For the text-containing cell, return its midpoint in (x, y) coordinate format. 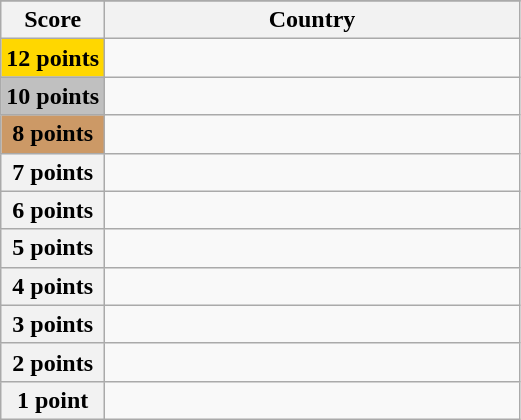
12 points (53, 58)
7 points (53, 172)
Country (312, 20)
4 points (53, 286)
2 points (53, 362)
6 points (53, 210)
Score (53, 20)
10 points (53, 96)
3 points (53, 324)
8 points (53, 134)
5 points (53, 248)
1 point (53, 400)
